Capture the cell that displays the provided text and extract its [x, y] central coordinate. 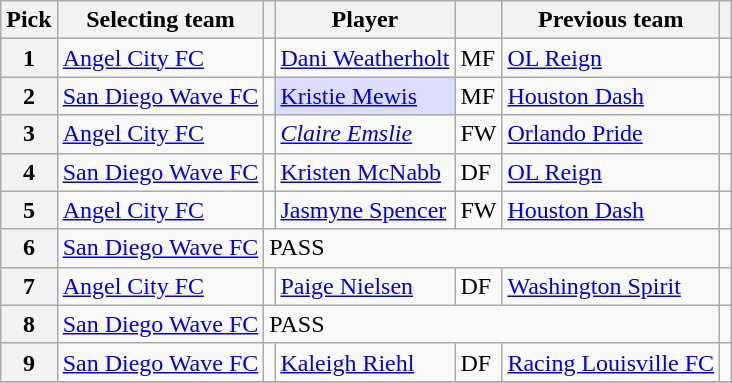
5 [29, 210]
4 [29, 172]
1 [29, 58]
Previous team [611, 20]
Jasmyne Spencer [365, 210]
Washington Spirit [611, 286]
Dani Weatherholt [365, 58]
8 [29, 324]
6 [29, 248]
Kristie Mewis [365, 96]
Kristen McNabb [365, 172]
Kaleigh Riehl [365, 362]
3 [29, 134]
Claire Emslie [365, 134]
Orlando Pride [611, 134]
9 [29, 362]
2 [29, 96]
Selecting team [160, 20]
Pick [29, 20]
Player [365, 20]
7 [29, 286]
Racing Louisville FC [611, 362]
Paige Nielsen [365, 286]
